For the text-containing cell, return its midpoint in [X, Y] coordinate format. 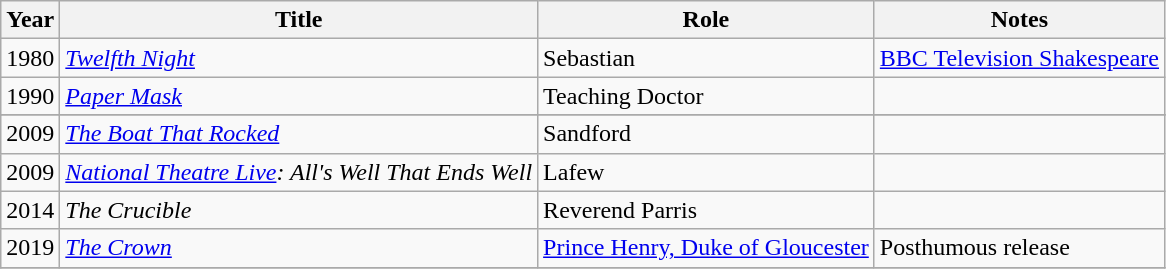
Sebastian [706, 58]
The Boat That Rocked [299, 134]
1990 [30, 96]
Prince Henry, Duke of Gloucester [706, 248]
Reverend Parris [706, 210]
The Crucible [299, 210]
Teaching Doctor [706, 96]
Role [706, 20]
Sandford [706, 134]
Year [30, 20]
The Crown [299, 248]
Title [299, 20]
Lafew [706, 172]
Notes [1019, 20]
BBC Television Shakespeare [1019, 58]
Posthumous release [1019, 248]
Twelfth Night [299, 58]
National Theatre Live: All's Well That Ends Well [299, 172]
2019 [30, 248]
Paper Mask [299, 96]
2014 [30, 210]
1980 [30, 58]
